Locate the cell with the specified text and output its (X, Y) center coordinate. 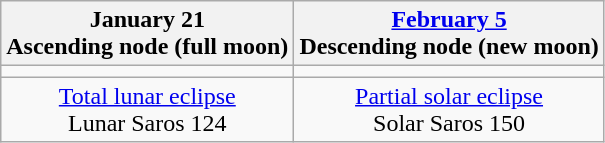
January 21Ascending node (full moon) (148, 34)
Partial solar eclipseSolar Saros 150 (449, 110)
February 5Descending node (new moon) (449, 34)
Total lunar eclipseLunar Saros 124 (148, 110)
